Provide the [x, y] coordinate of the cell's center where the given text is located.  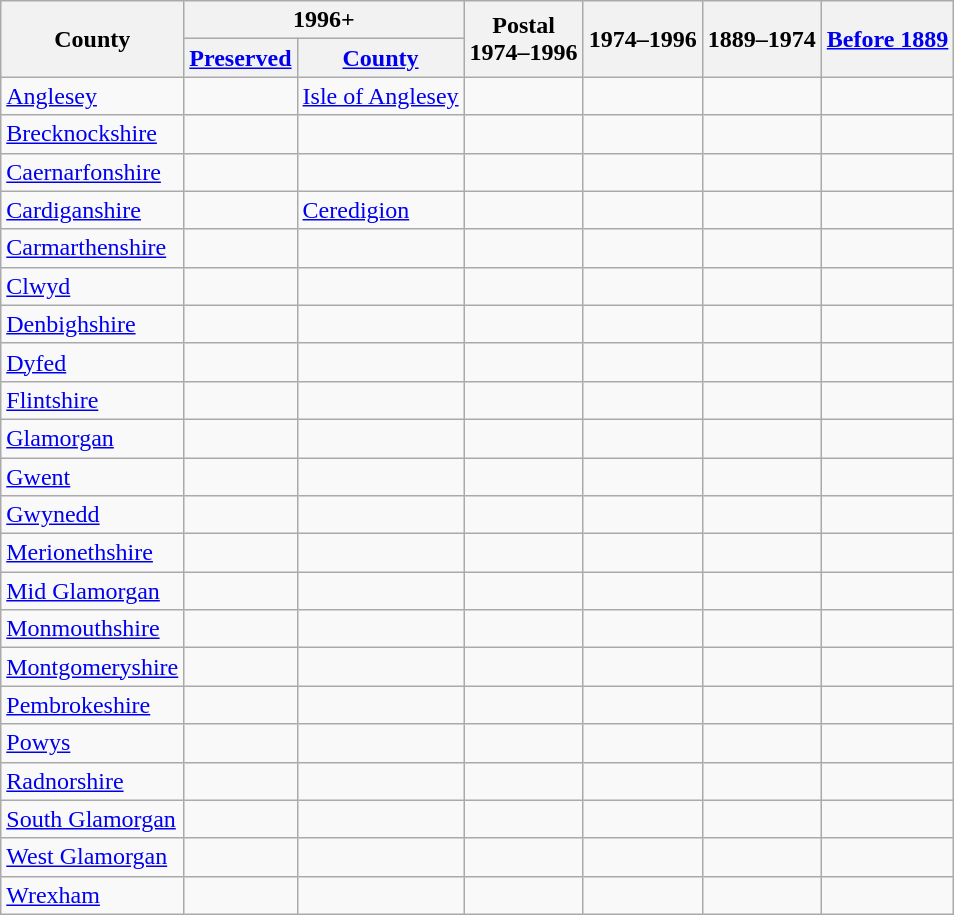
Cardiganshire [92, 210]
Radnorshire [92, 781]
1974–1996 [642, 39]
Pembrokeshire [92, 705]
Gwynedd [92, 515]
Wrexham [92, 895]
Montgomeryshire [92, 667]
Brecknockshire [92, 134]
1889–1974 [762, 39]
Merionethshire [92, 553]
Flintshire [92, 400]
Mid Glamorgan [92, 591]
Glamorgan [92, 438]
Before 1889 [888, 39]
Ceredigion [380, 210]
Postal1974–1996 [524, 39]
West Glamorgan [92, 857]
South Glamorgan [92, 819]
Anglesey [92, 96]
Clwyd [92, 286]
Isle of Anglesey [380, 96]
Caernarfonshire [92, 172]
Gwent [92, 477]
Powys [92, 743]
Denbighshire [92, 324]
Carmarthenshire [92, 248]
Preserved [240, 58]
Dyfed [92, 362]
Monmouthshire [92, 629]
1996+ [324, 20]
